Scan for the cell matching the given text and deliver its (x, y) coordinate at center. 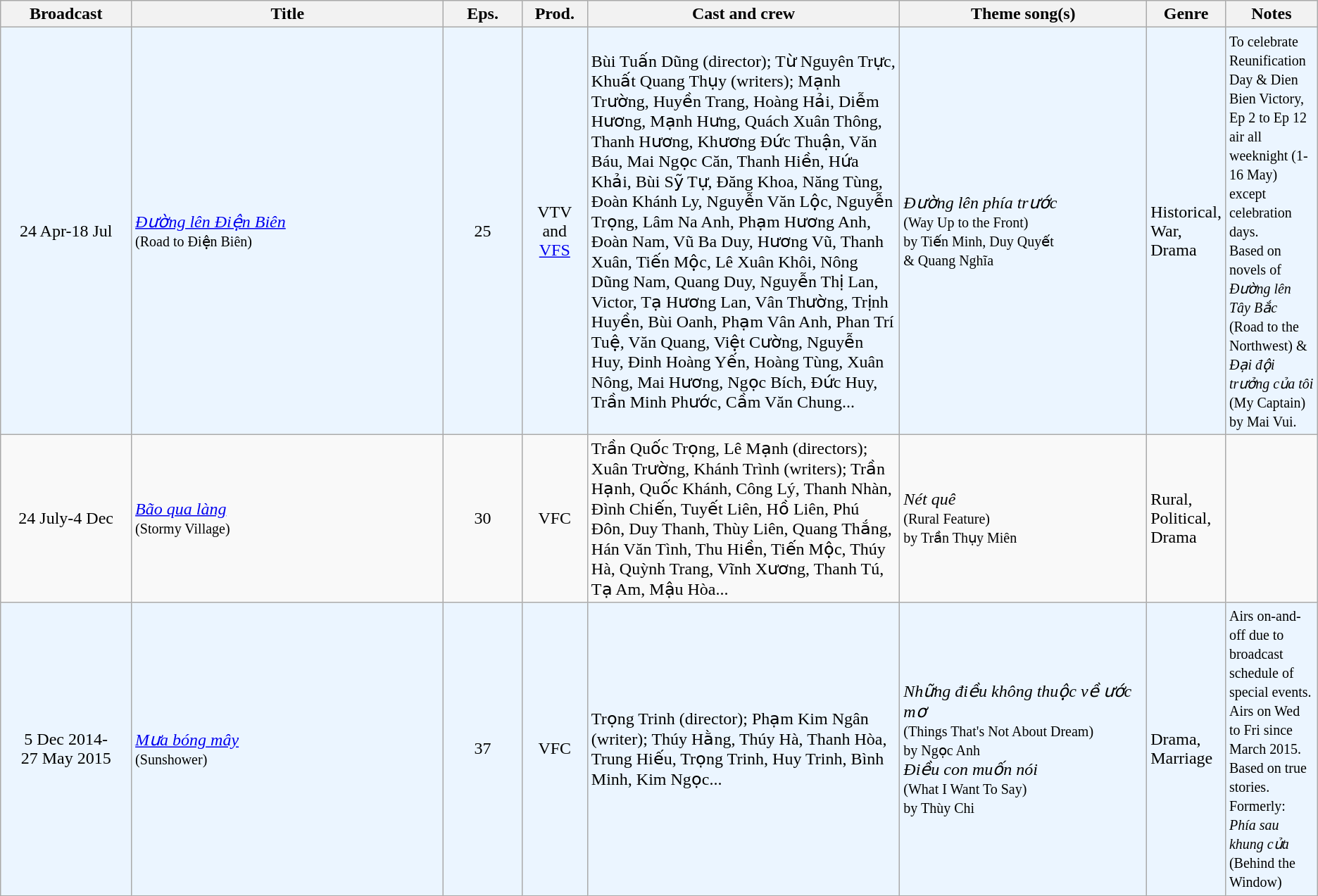
30 (483, 518)
Theme song(s) (1024, 14)
25 (483, 231)
Title (287, 14)
Cast and crew (743, 14)
37 (483, 749)
VTVandVFS (555, 231)
Đường lên Điện Biên (Road to Điện Biên) (287, 231)
Notes (1272, 14)
Bão qua làng (Stormy Village) (287, 518)
Mưa bóng mây (Sunshower) (287, 749)
5 Dec 2014-27 May 2015 (66, 749)
Rural, Political, Drama (1186, 518)
Historical, War, Drama (1186, 231)
Trọng Trinh (director); Phạm Kim Ngân (writer); Thúy Hằng, Thúy Hà, Thanh Hòa, Trung Hiếu, Trọng Trinh, Huy Trinh, Bình Minh, Kim Ngọc... (743, 749)
Đường lên phía trước (Way Up to the Front)by Tiến Minh, Duy Quyết & Quang Nghĩa (1024, 231)
Broadcast (66, 14)
Genre (1186, 14)
24 Apr-18 Jul (66, 231)
24 July-4 Dec (66, 518)
Drama, Marriage (1186, 749)
Eps. (483, 14)
Nét quê (Rural Feature)by Trần Thụy Miên (1024, 518)
Prod. (555, 14)
Những điều không thuộc về ước mơ (Things That's Not About Dream)by Ngọc AnhĐiều con muốn nói (What I Want To Say)by Thùy Chi (1024, 749)
